Identify which cell holds the provided text, then report its (X, Y) central coordinate. 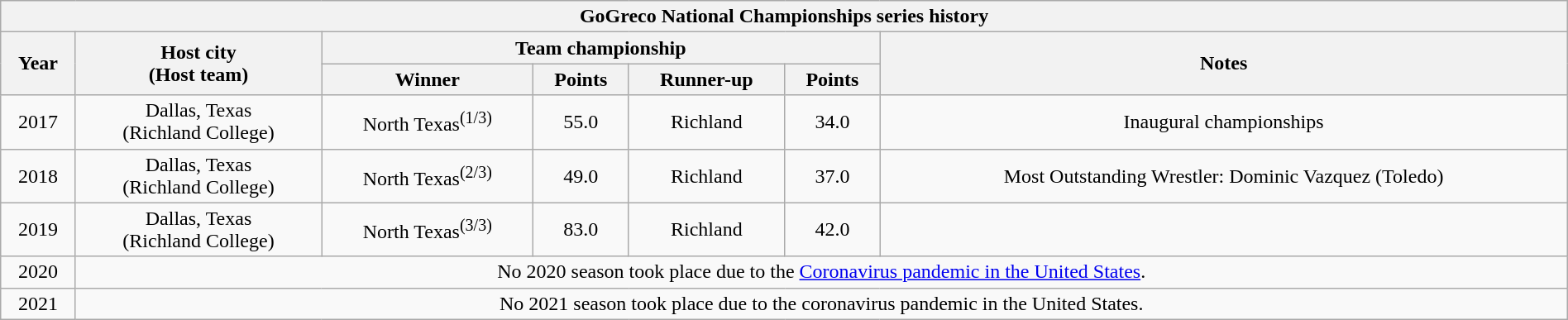
Notes (1224, 64)
Winner (428, 79)
North Texas(3/3) (428, 230)
No 2021 season took place due to the coronavirus pandemic in the United States. (821, 303)
55.0 (581, 122)
34.0 (832, 122)
83.0 (581, 230)
Runner-up (706, 79)
North Texas(1/3) (428, 122)
42.0 (832, 230)
Host city(Host team) (198, 64)
2018 (38, 175)
North Texas(2/3) (428, 175)
49.0 (581, 175)
Most Outstanding Wrestler: Dominic Vazquez (Toledo) (1224, 175)
2020 (38, 272)
2021 (38, 303)
Team championship (600, 48)
2017 (38, 122)
2019 (38, 230)
GoGreco National Championships series history (784, 17)
Inaugural championships (1224, 122)
37.0 (832, 175)
Year (38, 64)
No 2020 season took place due to the Coronavirus pandemic in the United States. (821, 272)
